Provide the (X, Y) coordinate of the cell's center where the given text is located.  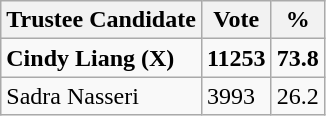
11253 (236, 58)
Vote (236, 20)
26.2 (298, 96)
73.8 (298, 58)
Cindy Liang (X) (102, 58)
% (298, 20)
Sadra Nasseri (102, 96)
Trustee Candidate (102, 20)
3993 (236, 96)
